Return the (x, y) coordinate for the center point of the cell that contains the specified text.  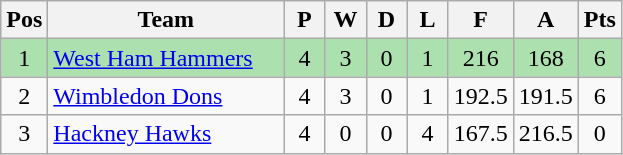
F (480, 20)
Wimbledon Dons (166, 96)
A (546, 20)
167.5 (480, 134)
D (386, 20)
West Ham Hammers (166, 58)
216.5 (546, 134)
W (346, 20)
216 (480, 58)
168 (546, 58)
192.5 (480, 96)
Team (166, 20)
191.5 (546, 96)
Hackney Hawks (166, 134)
L (428, 20)
Pts (600, 20)
2 (24, 96)
Pos (24, 20)
P (304, 20)
